Determine the [X, Y] coordinate at the center of the cell enclosing the given text.  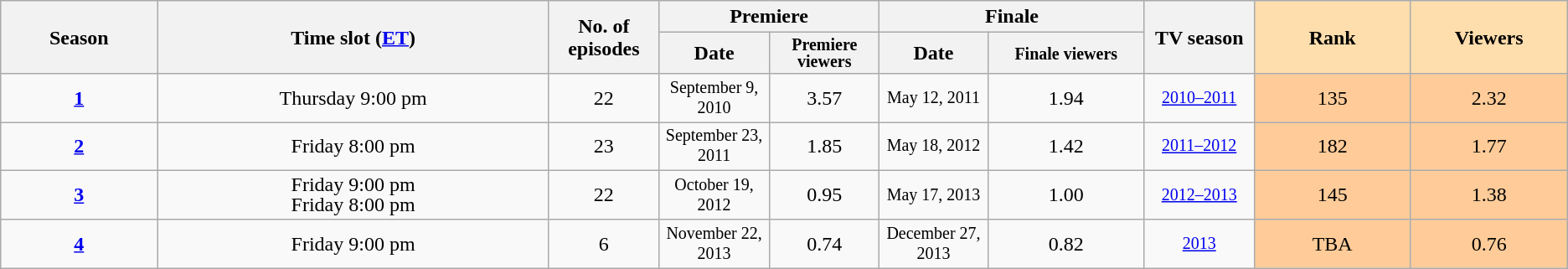
6 [603, 243]
2011–2012 [1199, 146]
Season [79, 38]
2010–2011 [1199, 97]
Friday 8:00 pm [353, 146]
1.94 [1065, 97]
Finale viewers [1065, 54]
September 9, 2010 [714, 97]
October 19, 2012 [714, 194]
4 [79, 243]
Premiere [769, 17]
182 [1332, 146]
May 17, 2013 [934, 194]
23 [603, 146]
1 [79, 97]
2013 [1199, 243]
December 27, 2013 [934, 243]
Viewers [1489, 38]
TV season [1199, 38]
Thursday 9:00 pm [353, 97]
No. of episodes [603, 38]
3 [79, 194]
2.32 [1489, 97]
135 [1332, 97]
November 22, 2013 [714, 243]
3.57 [824, 97]
0.95 [824, 194]
145 [1332, 194]
Finale [1012, 17]
1.00 [1065, 194]
May 18, 2012 [934, 146]
1.38 [1489, 194]
September 23, 2011 [714, 146]
0.76 [1489, 243]
2012–2013 [1199, 194]
Time slot (ET) [353, 38]
Friday 9:00 pmFriday 8:00 pm [353, 194]
1.42 [1065, 146]
2 [79, 146]
0.74 [824, 243]
1.85 [824, 146]
Premiere viewers [824, 54]
May 12, 2011 [934, 97]
Friday 9:00 pm [353, 243]
TBA [1332, 243]
0.82 [1065, 243]
1.77 [1489, 146]
Rank [1332, 38]
